Output the (X, Y) coordinate of the center of the cell containing the given text.  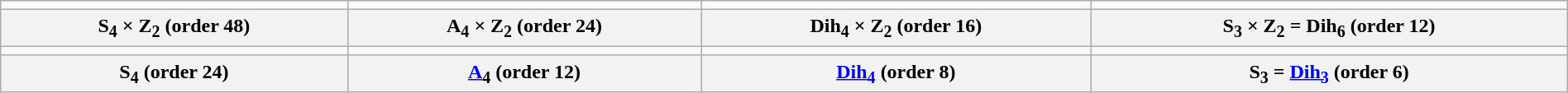
Dih4 × Z2 (order 16) (896, 28)
A4 × Z2 (order 24) (524, 28)
S3 × Z2 = Dih6 (order 12) (1329, 28)
Dih4 (order 8) (896, 73)
A4 (order 12) (524, 73)
S3 = Dih3 (order 6) (1329, 73)
S4 (order 24) (174, 73)
S4 × Z2 (order 48) (174, 28)
